Pinpoint the cell where the given text exists, returning its [x, y] midpoint coordinate. 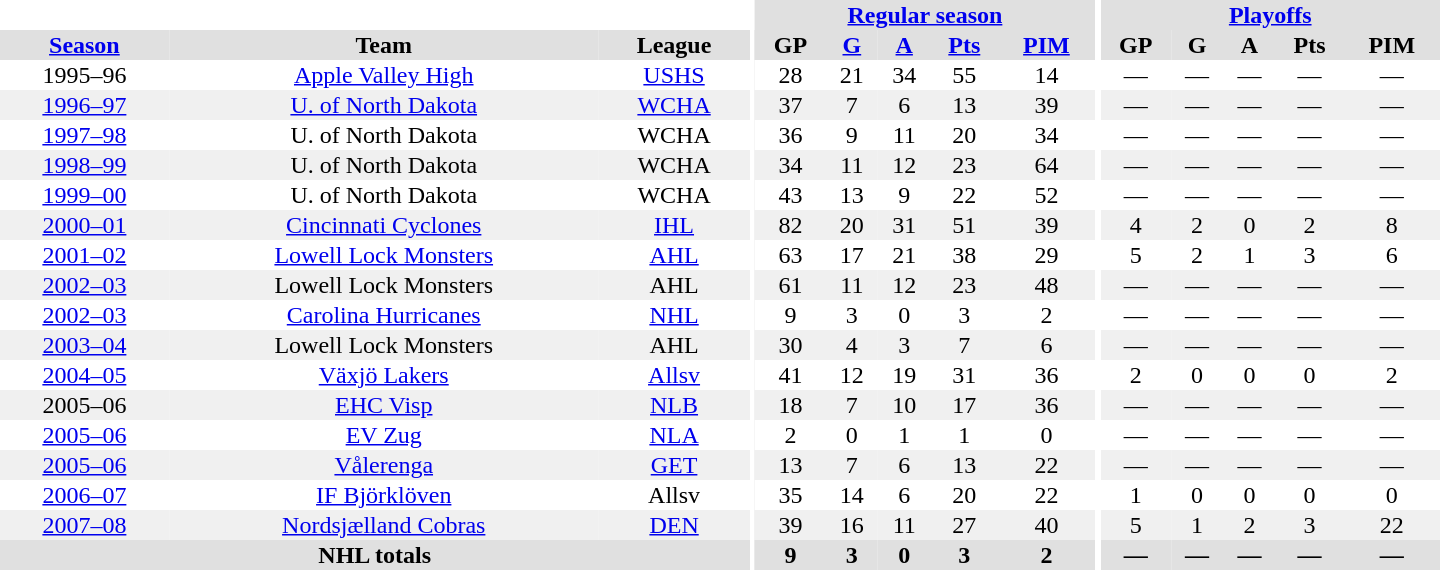
Team [384, 45]
40 [1046, 525]
27 [964, 525]
2000–01 [84, 225]
2004–05 [84, 375]
1996–97 [84, 105]
2006–07 [84, 495]
82 [790, 225]
NLA [674, 435]
Regular season [924, 15]
29 [1046, 255]
DEN [674, 525]
52 [1046, 195]
1997–98 [84, 135]
NHL totals [374, 555]
IHL [674, 225]
35 [790, 495]
GET [674, 465]
38 [964, 255]
16 [852, 525]
51 [964, 225]
1998–99 [84, 165]
Cincinnati Cyclones [384, 225]
2007–08 [84, 525]
IF Björklöven [384, 495]
18 [790, 405]
Apple Valley High [384, 75]
10 [904, 405]
19 [904, 375]
2003–04 [84, 345]
Carolina Hurricanes [384, 315]
63 [790, 255]
Nordsjælland Cobras [384, 525]
USHS [674, 75]
43 [790, 195]
League [674, 45]
NHL [674, 315]
61 [790, 285]
55 [964, 75]
64 [1046, 165]
EHC Visp [384, 405]
28 [790, 75]
NLB [674, 405]
EV Zug [384, 435]
41 [790, 375]
1995–96 [84, 75]
30 [790, 345]
Season [84, 45]
37 [790, 105]
Vålerenga [384, 465]
Växjö Lakers [384, 375]
8 [1392, 225]
Playoffs [1270, 15]
1999–00 [84, 195]
2001–02 [84, 255]
48 [1046, 285]
